Locate the cell with the specified text and output its [x, y] center coordinate. 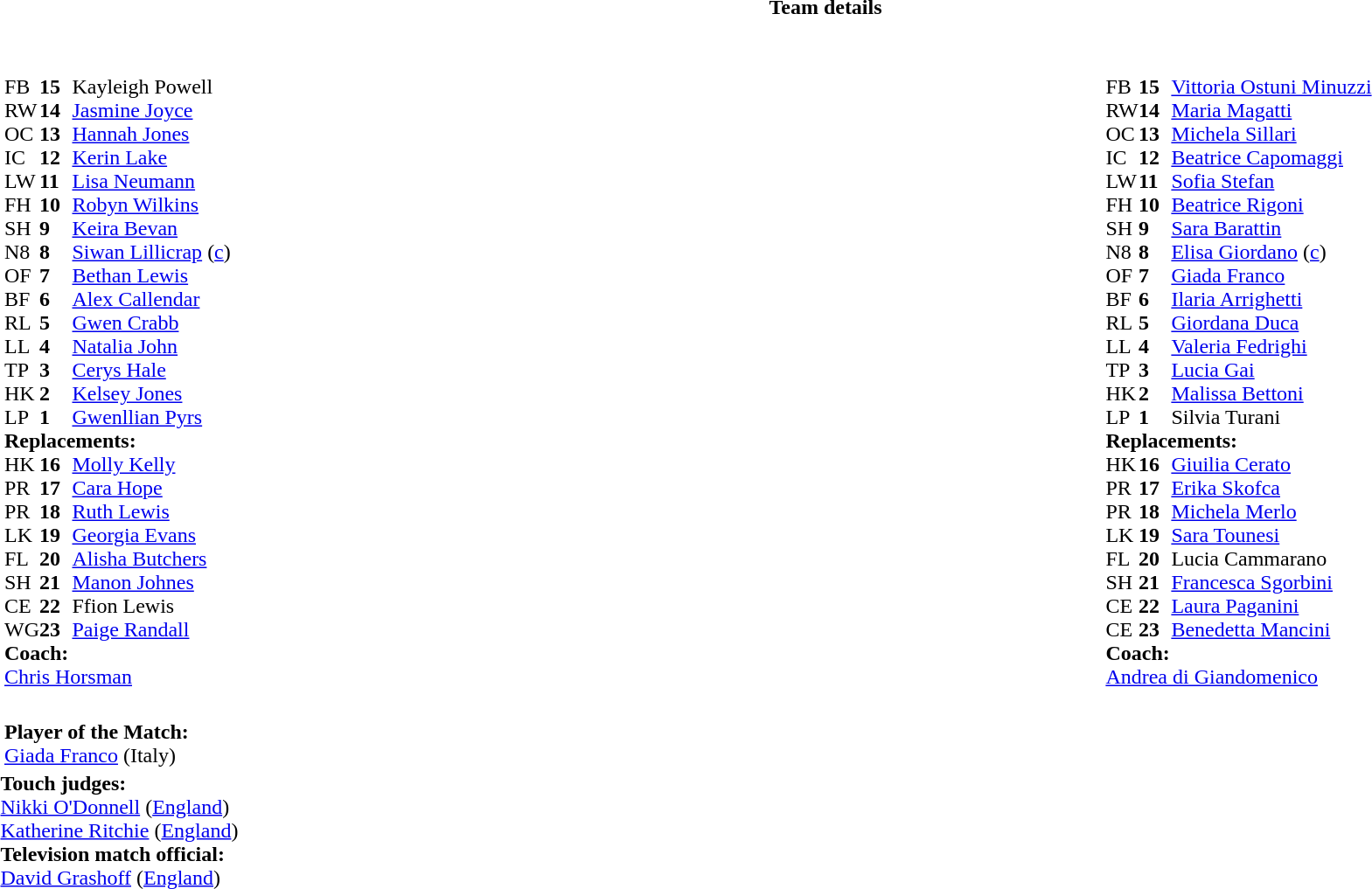
Beatrice Rigoni [1271, 205]
Lucia Cammarano [1271, 559]
Kayleigh Powell [150, 87]
Bethan Lewis [150, 276]
Cerys Hale [150, 371]
Natalia John [150, 346]
Robyn Wilkins [150, 205]
Michela Sillari [1271, 135]
Molly Kelly [150, 465]
Jasmine Joyce [150, 110]
Laura Paganini [1271, 607]
Ruth Lewis [150, 512]
Lucia Gai [1271, 371]
Keira Bevan [150, 229]
WG [22, 629]
Sara Tounesi [1271, 535]
Erika Skofca [1271, 488]
Giuilia Cerato [1271, 465]
Chris Horsman [117, 677]
Hannah Jones [150, 135]
Siwan Lillicrap (c) [150, 252]
Sara Barattin [1271, 229]
Paige Randall [150, 629]
Valeria Fedrighi [1271, 346]
Lisa Neumann [150, 182]
Maria Magatti [1271, 110]
Cara Hope [150, 488]
Kelsey Jones [150, 393]
Kerin Lake [150, 157]
Benedetta Mancini [1271, 629]
Giordana Duca [1271, 323]
Alex Callendar [150, 299]
Alisha Butchers [150, 559]
Michela Merlo [1271, 512]
Andrea di Giandomenico [1238, 677]
Beatrice Capomaggi [1271, 157]
Gwen Crabb [150, 323]
Silvia Turani [1271, 418]
Sofia Stefan [1271, 182]
Elisa Giordano (c) [1271, 252]
Giada Franco [1271, 276]
Malissa Bettoni [1271, 393]
Georgia Evans [150, 535]
Gwenllian Pyrs [150, 418]
Ilaria Arrighetti [1271, 299]
Manon Johnes [150, 582]
Vittoria Ostuni Minuzzi [1271, 87]
Francesca Sgorbini [1271, 582]
Ffion Lewis [150, 607]
